Search for the cell housing the specified text and yield its [x, y] center coordinate. 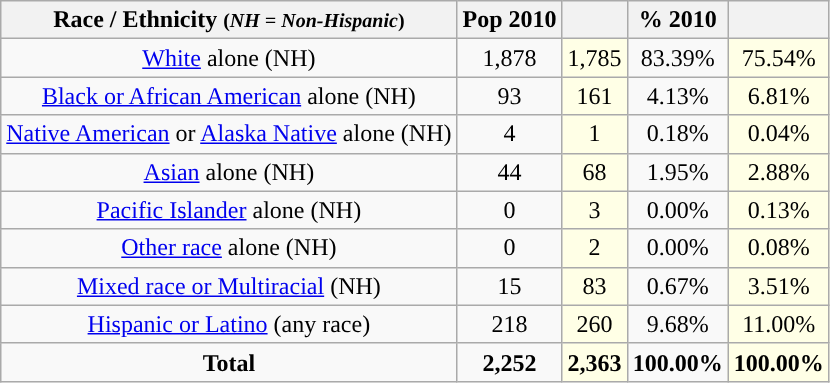
260 [594, 324]
3 [594, 210]
Total [229, 362]
11.00% [778, 324]
Other race alone (NH) [229, 248]
161 [594, 96]
44 [510, 172]
4 [510, 134]
6.81% [778, 96]
Pacific Islander alone (NH) [229, 210]
Mixed race or Multiracial (NH) [229, 286]
2.88% [778, 172]
1 [594, 134]
Asian alone (NH) [229, 172]
0.04% [778, 134]
% 2010 [678, 20]
0.18% [678, 134]
1,878 [510, 58]
Hispanic or Latino (any race) [229, 324]
4.13% [678, 96]
9.68% [678, 324]
2,363 [594, 362]
1,785 [594, 58]
75.54% [778, 58]
218 [510, 324]
1.95% [678, 172]
Pop 2010 [510, 20]
White alone (NH) [229, 58]
93 [510, 96]
0.08% [778, 248]
Race / Ethnicity (NH = Non-Hispanic) [229, 20]
0.13% [778, 210]
2 [594, 248]
83 [594, 286]
68 [594, 172]
Native American or Alaska Native alone (NH) [229, 134]
2,252 [510, 362]
3.51% [778, 286]
0.67% [678, 286]
15 [510, 286]
Black or African American alone (NH) [229, 96]
83.39% [678, 58]
